Search for the cell housing the specified text and yield its (x, y) center coordinate. 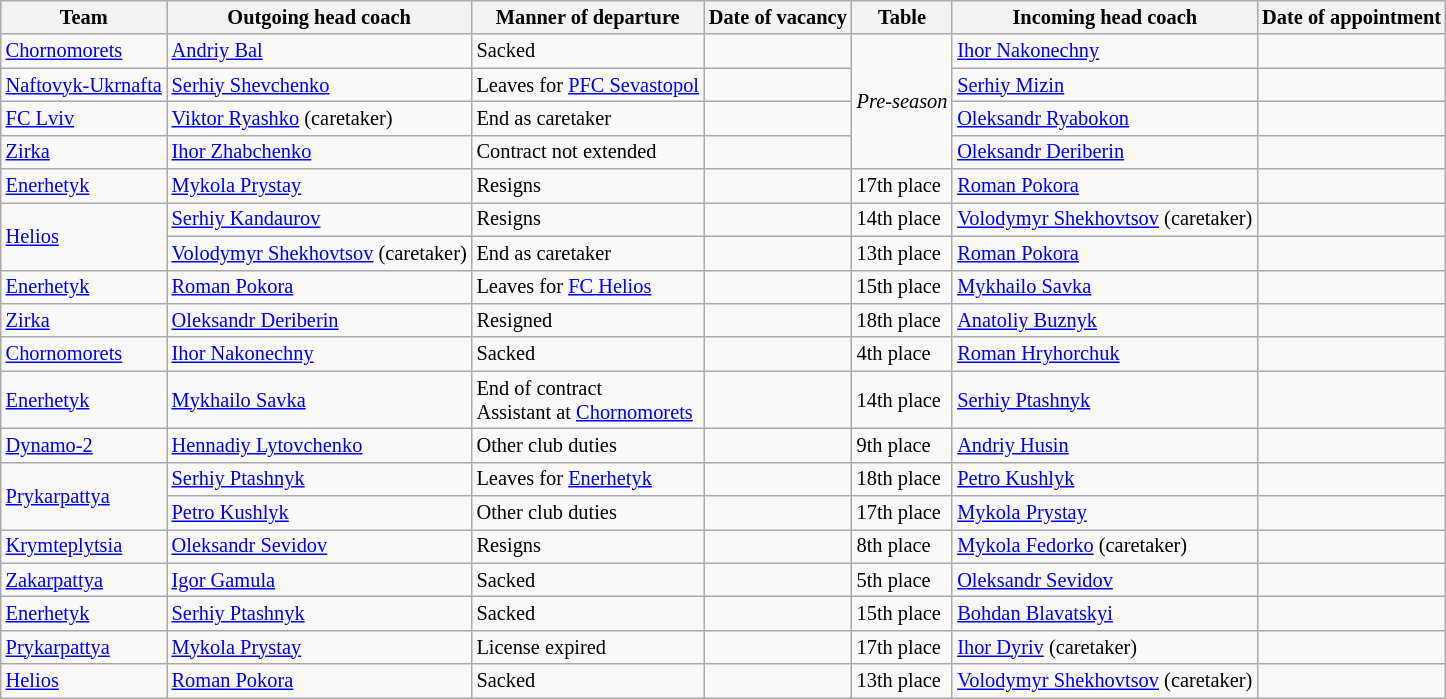
Date of appointment (1352, 17)
Naftovyk-Ukrnafta (84, 85)
Serhiy Mizin (1104, 85)
5th place (902, 580)
Serhiy Shevchenko (320, 85)
Leaves for Enerhetyk (588, 479)
Date of vacancy (778, 17)
Ihor Dyriv (caretaker) (1104, 647)
Resigned (588, 320)
End of contract Assistant at Chornomorets (588, 400)
Leaves for FC Helios (588, 287)
Ihor Zhabchenko (320, 152)
Oleksandr Ryabokon (1104, 118)
FC Lviv (84, 118)
4th place (902, 354)
Hennadiy Lytovchenko (320, 445)
Viktor Ryashko (caretaker) (320, 118)
Mykola Fedorko (caretaker) (1104, 546)
Anatoliy Buznyk (1104, 320)
Andriy Husin (1104, 445)
9th place (902, 445)
Pre-season (902, 102)
Table (902, 17)
8th place (902, 546)
Manner of departure (588, 17)
Roman Hryhorchuk (1104, 354)
Contract not extended (588, 152)
Serhiy Kandaurov (320, 219)
Bohdan Blavatskyi (1104, 613)
Andriy Bal (320, 51)
Igor Gamula (320, 580)
Outgoing head coach (320, 17)
License expired (588, 647)
Incoming head coach (1104, 17)
Krymteplytsia (84, 546)
Dynamo-2 (84, 445)
Leaves for PFC Sevastopol (588, 85)
Zakarpattya (84, 580)
Team (84, 17)
